Pinpoint the cell where the given text exists, returning its (x, y) midpoint coordinate. 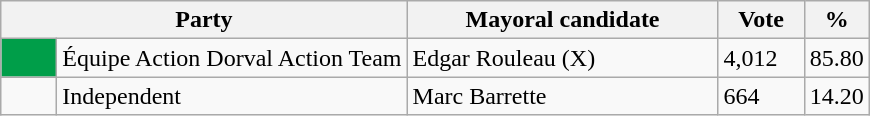
% (836, 20)
4,012 (761, 58)
664 (761, 96)
Vote (761, 20)
Mayoral candidate (562, 20)
Edgar Rouleau (X) (562, 58)
Independent (232, 96)
Équipe Action Dorval Action Team (232, 58)
85.80 (836, 58)
14.20 (836, 96)
Party (204, 20)
Marc Barrette (562, 96)
